Detect which cell encompasses the target text, then output its (x, y) center coordinate. 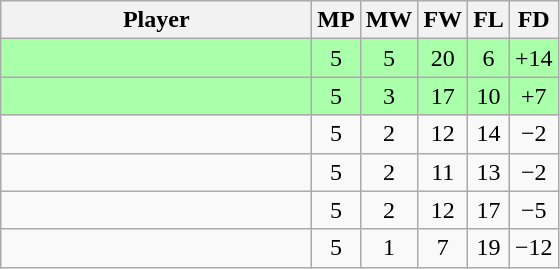
MW (389, 20)
1 (389, 248)
19 (489, 248)
6 (489, 58)
+7 (534, 96)
13 (489, 172)
−5 (534, 210)
11 (443, 172)
+14 (534, 58)
FL (489, 20)
−12 (534, 248)
Player (156, 20)
FD (534, 20)
MP (336, 20)
10 (489, 96)
FW (443, 20)
20 (443, 58)
7 (443, 248)
14 (489, 134)
3 (389, 96)
